Capture the cell that displays the provided text and extract its (X, Y) central coordinate. 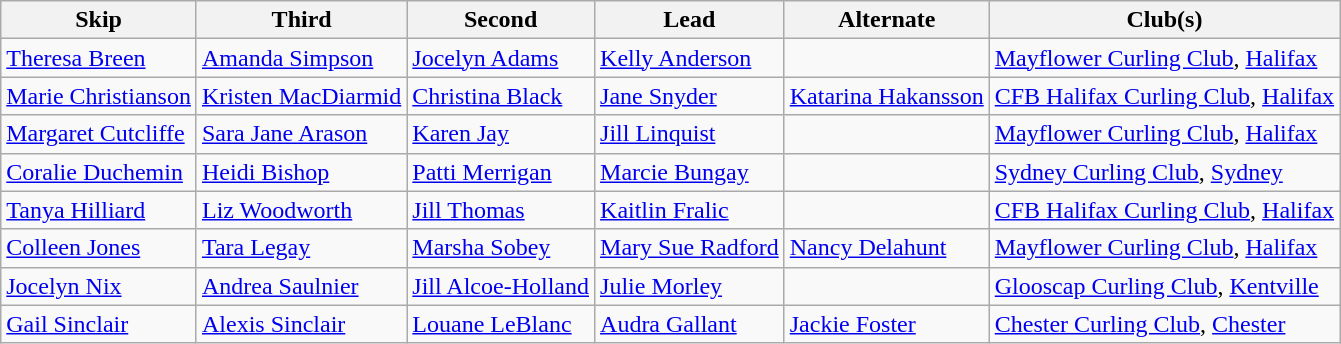
Louane LeBlanc (501, 324)
Skip (99, 20)
Marie Christianson (99, 96)
Tanya Hilliard (99, 210)
Kaitlin Fralic (690, 210)
Jocelyn Adams (501, 58)
Karen Jay (501, 134)
Amanda Simpson (301, 58)
Tara Legay (301, 248)
Glooscap Curling Club, Kentville (1164, 286)
Katarina Hakansson (886, 96)
Mary Sue Radford (690, 248)
Second (501, 20)
Nancy Delahunt (886, 248)
Patti Merrigan (501, 172)
Marcie Bungay (690, 172)
Lead (690, 20)
Sara Jane Arason (301, 134)
Kristen MacDiarmid (301, 96)
Liz Woodworth (301, 210)
Alexis Sinclair (301, 324)
Coralie Duchemin (99, 172)
Club(s) (1164, 20)
Julie Morley (690, 286)
Kelly Anderson (690, 58)
Theresa Breen (99, 58)
Gail Sinclair (99, 324)
Audra Gallant (690, 324)
Jill Linquist (690, 134)
Jill Thomas (501, 210)
Third (301, 20)
Chester Curling Club, Chester (1164, 324)
Sydney Curling Club, Sydney (1164, 172)
Jane Snyder (690, 96)
Alternate (886, 20)
Marsha Sobey (501, 248)
Colleen Jones (99, 248)
Margaret Cutcliffe (99, 134)
Jocelyn Nix (99, 286)
Jackie Foster (886, 324)
Andrea Saulnier (301, 286)
Heidi Bishop (301, 172)
Christina Black (501, 96)
Jill Alcoe-Holland (501, 286)
